Scan for the cell matching the given text and deliver its [x, y] coordinate at center. 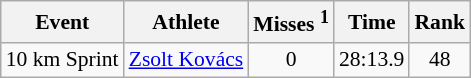
48 [440, 60]
Misses 1 [291, 22]
28:13.9 [372, 60]
0 [291, 60]
Rank [440, 22]
Athlete [186, 22]
Time [372, 22]
Event [62, 22]
Zsolt Kovács [186, 60]
10 km Sprint [62, 60]
